Detect which cell encompasses the target text, then output its (x, y) center coordinate. 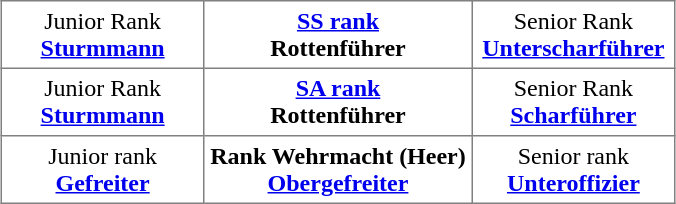
Senior RankScharführer (573, 102)
Senior RankUnterscharführer (573, 35)
SS rankRottenführer (338, 35)
Junior rankGefreiter (103, 170)
Senior rankUnteroffizier (573, 170)
Rank Wehrmacht (Heer)Obergefreiter (338, 170)
SA rankRottenführer (338, 102)
